Return the [x, y] coordinate for the center point of the cell that contains the specified text.  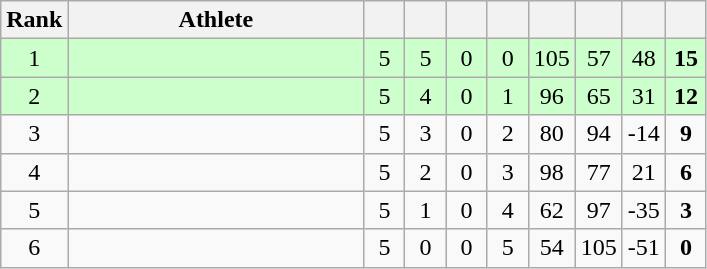
31 [644, 96]
62 [552, 210]
96 [552, 96]
80 [552, 134]
98 [552, 172]
-14 [644, 134]
12 [686, 96]
54 [552, 248]
15 [686, 58]
-51 [644, 248]
9 [686, 134]
48 [644, 58]
21 [644, 172]
-35 [644, 210]
57 [598, 58]
94 [598, 134]
97 [598, 210]
77 [598, 172]
65 [598, 96]
Athlete [216, 20]
Rank [34, 20]
